Output the [X, Y] coordinate of the center of the cell containing the given text.  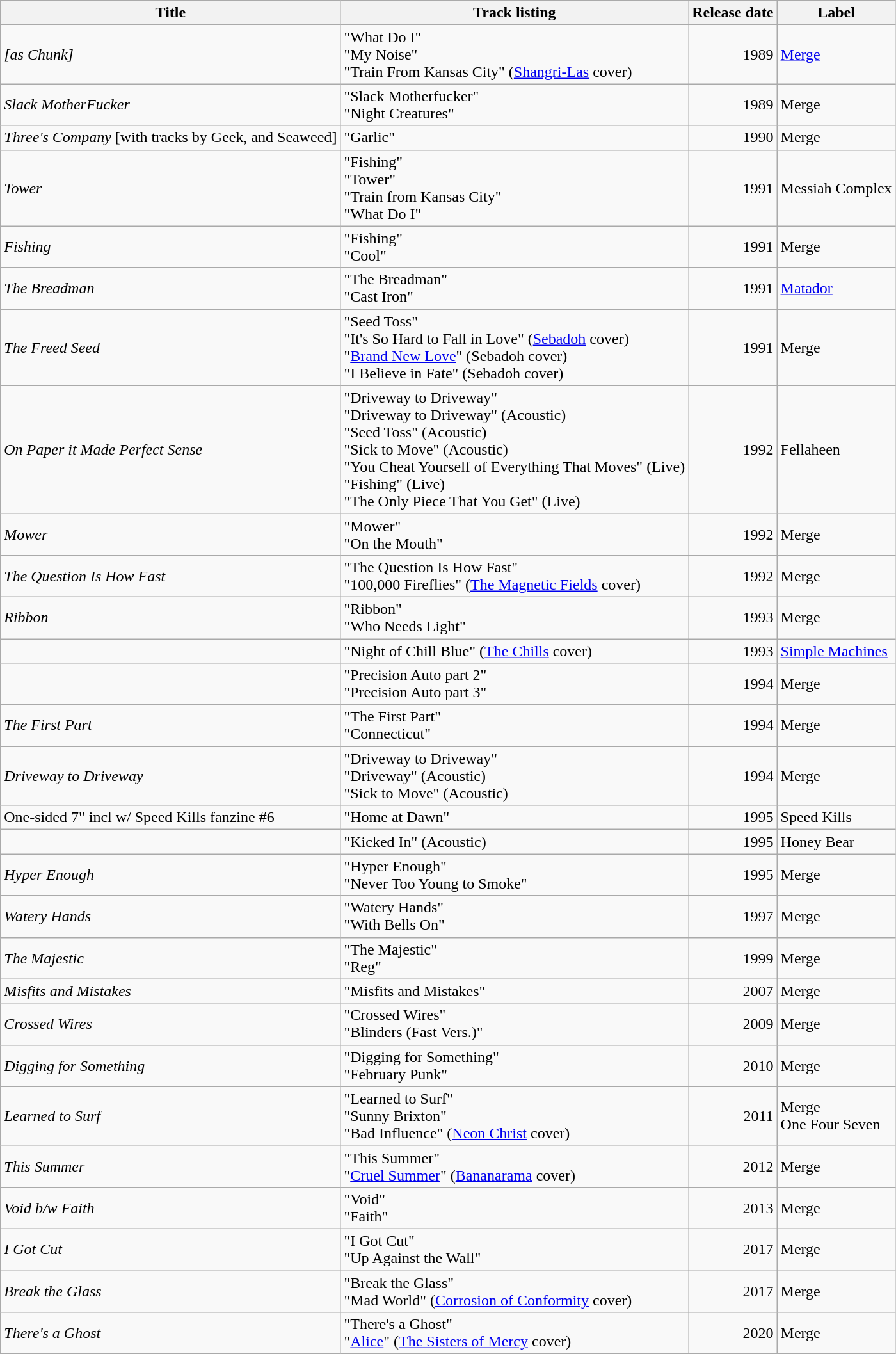
"The Question Is How Fast""100,000 Fireflies" (The Magnetic Fields cover) [515, 576]
"Precision Auto part 2""Precision Auto part 3" [515, 684]
Fishing [170, 247]
I Got Cut [170, 1250]
The First Part [170, 726]
"The First Part""Connecticut" [515, 726]
1999 [733, 958]
"Void""Faith" [515, 1207]
"Hyper Enough""Never Too Young to Smoke" [515, 874]
2009 [733, 1024]
This Summer [170, 1166]
Messiah Complex [836, 188]
The Majestic [170, 958]
Title [170, 13]
Speed Kills [836, 818]
Release date [733, 13]
"Learned to Surf""Sunny Brixton""Bad Influence" (Neon Christ cover) [515, 1116]
On Paper it Made Perfect Sense [170, 449]
1997 [733, 917]
Slack MotherFucker [170, 105]
Tower [170, 188]
The Freed Seed [170, 347]
"Garlic" [515, 138]
Break the Glass [170, 1291]
"There's a Ghost""Alice" (The Sisters of Mercy cover) [515, 1333]
"Night of Chill Blue" (The Chills cover) [515, 651]
"What Do I""My Noise""Train From Kansas City" (Shangri-Las cover) [515, 54]
2013 [733, 1207]
"Fishing""Tower""Train from Kansas City""What Do I" [515, 188]
"Digging for Something""February Punk" [515, 1065]
Simple Machines [836, 651]
1990 [733, 138]
2007 [733, 991]
Learned to Surf [170, 1116]
Label [836, 13]
Matador [836, 288]
Honey Bear [836, 842]
Digging for Something [170, 1065]
Fellaheen [836, 449]
"Seed Toss""It's So Hard to Fall in Love" (Sebadoh cover)"Brand New Love" (Sebadoh cover)"I Believe in Fate" (Sebadoh cover) [515, 347]
Ribbon [170, 617]
MergeOne Four Seven [836, 1116]
"The Breadman""Cast Iron" [515, 288]
"Break the Glass""Mad World" (Corrosion of Conformity cover) [515, 1291]
2020 [733, 1333]
"Driveway to Driveway""Driveway" (Acoustic)"Sick to Move" (Acoustic) [515, 776]
The Breadman [170, 288]
Track listing [515, 13]
[as Chunk] [170, 54]
The Question Is How Fast [170, 576]
Watery Hands [170, 917]
"Fishing""Cool" [515, 247]
"Watery Hands""With Bells On" [515, 917]
Three's Company [with tracks by Geek, and Seaweed] [170, 138]
2010 [733, 1065]
"Mower""On the Mouth" [515, 534]
"The Majestic""Reg" [515, 958]
"Crossed Wires""Blinders (Fast Vers.)" [515, 1024]
"Slack Motherfucker""Night Creatures" [515, 105]
Driveway to Driveway [170, 776]
"Ribbon""Who Needs Light" [515, 617]
"I Got Cut""Up Against the Wall" [515, 1250]
Crossed Wires [170, 1024]
Hyper Enough [170, 874]
Mower [170, 534]
2012 [733, 1166]
There's a Ghost [170, 1333]
"Misfits and Mistakes" [515, 991]
Void b/w Faith [170, 1207]
"This Summer""Cruel Summer" (Bananarama cover) [515, 1166]
2011 [733, 1116]
Misfits and Mistakes [170, 991]
"Kicked In" (Acoustic) [515, 842]
"Home at Dawn" [515, 818]
One-sided 7" incl w/ Speed Kills fanzine #6 [170, 818]
